From the cell containing the given text, extract its center point as [x, y] coordinate. 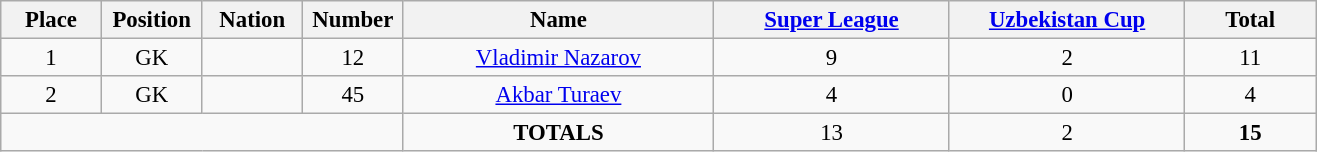
Akbar Turaev [558, 95]
9 [832, 58]
Place [52, 20]
1 [52, 58]
Position [152, 20]
45 [354, 95]
13 [832, 133]
Number [354, 20]
Name [558, 20]
Vladimir Nazarov [558, 58]
TOTALS [558, 133]
Total [1250, 20]
Nation [252, 20]
12 [354, 58]
15 [1250, 133]
Super League [832, 20]
0 [1067, 95]
Uzbekistan Cup [1067, 20]
11 [1250, 58]
